Identify which cell holds the provided text, then report its [X, Y] central coordinate. 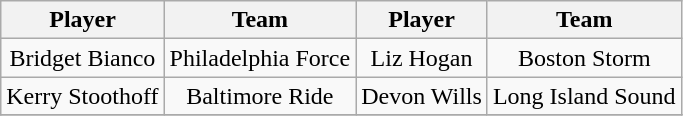
Devon Wills [422, 96]
Boston Storm [584, 58]
Baltimore Ride [260, 96]
Bridget Bianco [82, 58]
Kerry Stoothoff [82, 96]
Long Island Sound [584, 96]
Liz Hogan [422, 58]
Philadelphia Force [260, 58]
